Determine the [x, y] coordinate at the center of the cell enclosing the given text.  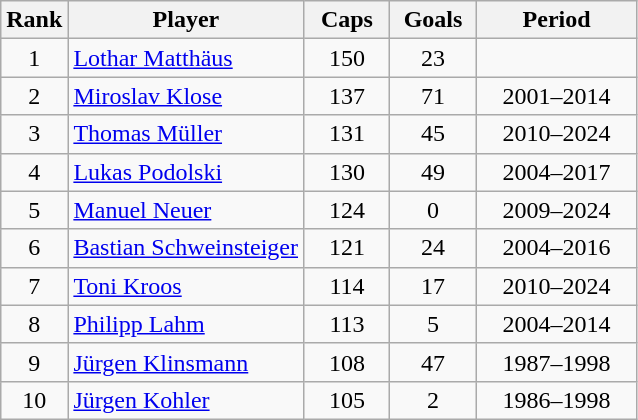
24 [433, 248]
Goals [433, 20]
Caps [347, 20]
2004–2016 [556, 248]
8 [34, 324]
131 [347, 134]
2004–2017 [556, 172]
Rank [34, 20]
130 [347, 172]
47 [433, 362]
Toni Kroos [186, 286]
Lukas Podolski [186, 172]
108 [347, 362]
6 [34, 248]
Manuel Neuer [186, 210]
121 [347, 248]
Jürgen Kohler [186, 400]
4 [34, 172]
2009–2024 [556, 210]
0 [433, 210]
Thomas Müller [186, 134]
124 [347, 210]
9 [34, 362]
105 [347, 400]
1 [34, 58]
3 [34, 134]
2004–2014 [556, 324]
10 [34, 400]
Miroslav Klose [186, 96]
45 [433, 134]
Bastian Schweinsteiger [186, 248]
Jürgen Klinsmann [186, 362]
71 [433, 96]
Philipp Lahm [186, 324]
150 [347, 58]
113 [347, 324]
49 [433, 172]
17 [433, 286]
1987–1998 [556, 362]
Lothar Matthäus [186, 58]
23 [433, 58]
1986–1998 [556, 400]
Player [186, 20]
7 [34, 286]
114 [347, 286]
Period [556, 20]
137 [347, 96]
2001–2014 [556, 96]
